Find where the given text appears and provide that cell's center as (x, y) coordinate. 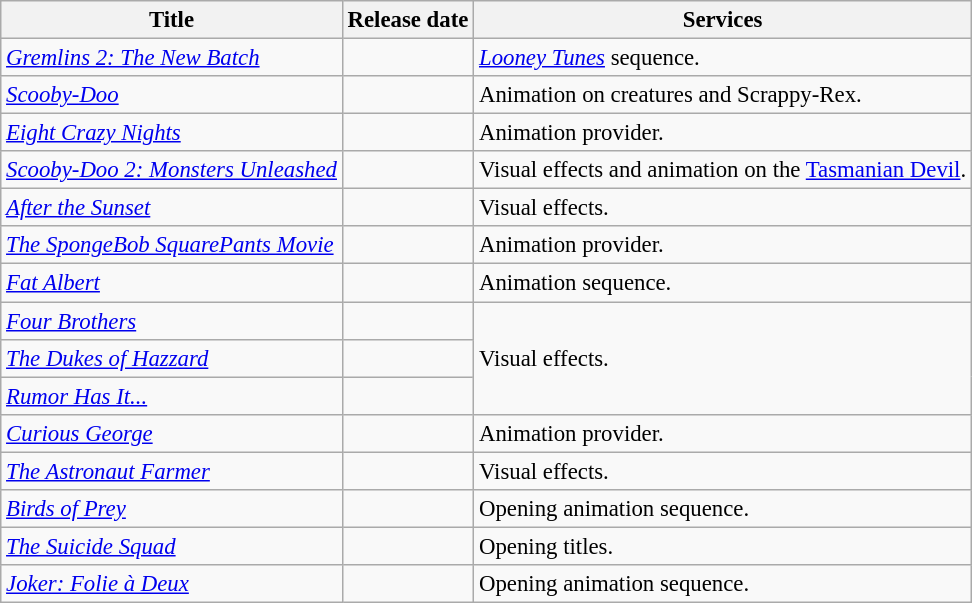
The Dukes of Hazzard (172, 358)
Animation on creatures and Scrappy-Rex. (723, 95)
Title (172, 20)
After the Sunset (172, 208)
Release date (408, 20)
Eight Crazy Nights (172, 133)
Four Brothers (172, 321)
Joker: Folie à Deux (172, 584)
Gremlins 2: The New Batch (172, 58)
The SpongeBob SquarePants Movie (172, 245)
Fat Albert (172, 283)
Curious George (172, 433)
Scooby-Doo 2: Monsters Unleashed (172, 170)
Opening titles. (723, 546)
Birds of Prey (172, 509)
Rumor Has It... (172, 396)
The Suicide Squad (172, 546)
The Astronaut Farmer (172, 471)
Services (723, 20)
Scooby-Doo (172, 95)
Looney Tunes sequence. (723, 58)
Visual effects and animation on the Tasmanian Devil. (723, 170)
Animation sequence. (723, 283)
